Capture the cell that displays the provided text and extract its [x, y] central coordinate. 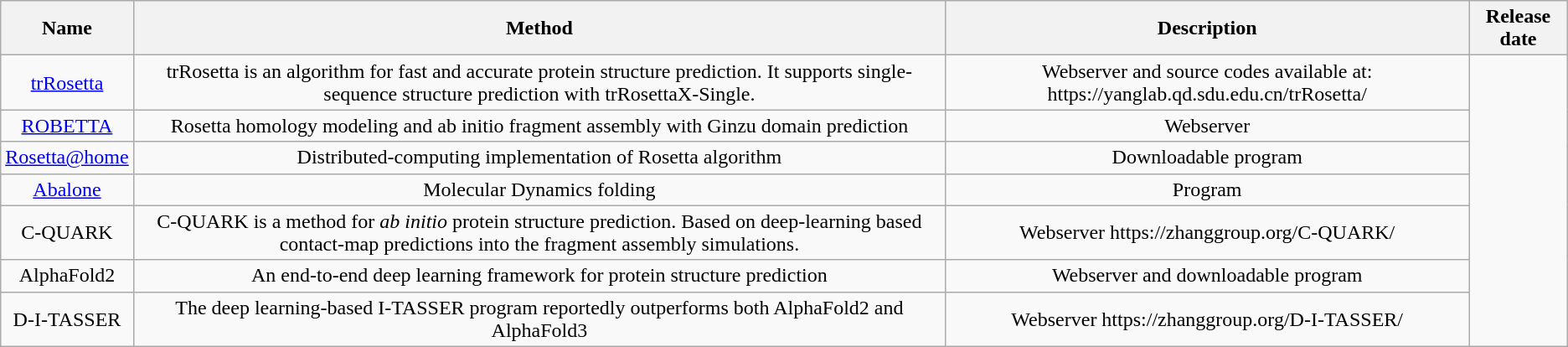
An end-to-end deep learning framework for protein structure prediction [539, 276]
Program [1208, 189]
Name [67, 28]
trRosetta [67, 82]
Downloadable program [1208, 158]
The deep learning-based I-TASSER program reportedly outperforms both AlphaFold2 and AlphaFold3 [539, 319]
Rosetta homology modeling and ab initio fragment assembly with Ginzu domain prediction [539, 126]
C-QUARK [67, 233]
Webserver and downloadable program [1208, 276]
Method [539, 28]
D-I-TASSER [67, 319]
Distributed-computing implementation of Rosetta algorithm [539, 158]
Webserver and source codes available at: https://yanglab.qd.sdu.edu.cn/trRosetta/ [1208, 82]
Webserver https://zhanggroup.org/C-QUARK/ [1208, 233]
Webserver https://zhanggroup.org/D-I-TASSER/ [1208, 319]
Webserver [1208, 126]
Release date [1518, 28]
ROBETTA [67, 126]
Abalone [67, 189]
AlphaFold2 [67, 276]
Rosetta@home [67, 158]
Molecular Dynamics folding [539, 189]
Description [1208, 28]
